Return the [x, y] coordinate for the center point of the cell that contains the specified text.  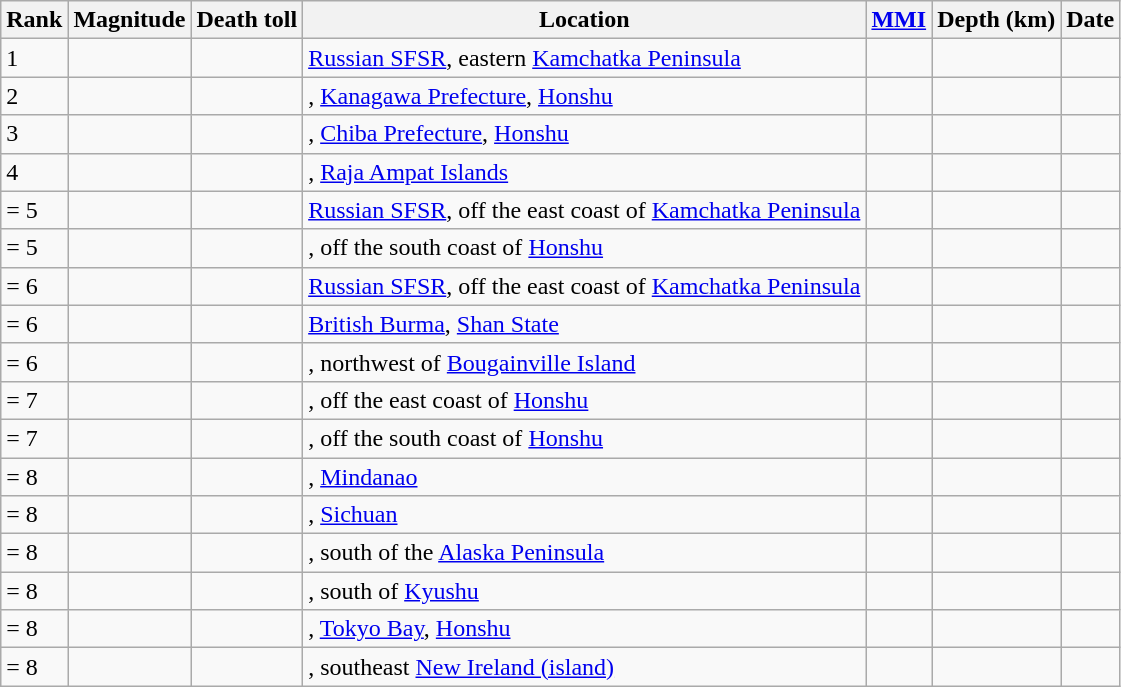
, Raja Ampat Islands [584, 172]
Rank [34, 20]
4 [34, 172]
3 [34, 134]
2 [34, 96]
, off the east coast of Honshu [584, 400]
, northwest of Bougainville Island [584, 362]
, Mindanao [584, 477]
Death toll [247, 20]
, south of Kyushu [584, 591]
Depth (km) [996, 20]
Russian SFSR, eastern Kamchatka Peninsula [584, 58]
Location [584, 20]
1 [34, 58]
, south of the Alaska Peninsula [584, 553]
Magnitude [130, 20]
British Burma, Shan State [584, 324]
, Chiba Prefecture, Honshu [584, 134]
Date [1090, 20]
, Tokyo Bay, Honshu [584, 629]
, Kanagawa Prefecture, Honshu [584, 96]
, southeast New Ireland (island) [584, 667]
, Sichuan [584, 515]
MMI [899, 20]
